Capture the cell that displays the provided text and extract its (x, y) central coordinate. 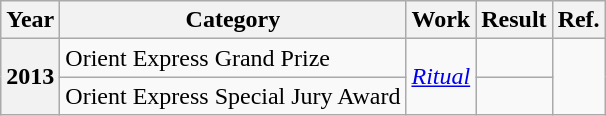
Work (441, 20)
Orient Express Grand Prize (233, 58)
Orient Express Special Jury Award (233, 96)
Ritual (441, 77)
Year (30, 20)
Result (514, 20)
Ref. (578, 20)
2013 (30, 77)
Category (233, 20)
